Identify which cell holds the provided text, then report its [X, Y] central coordinate. 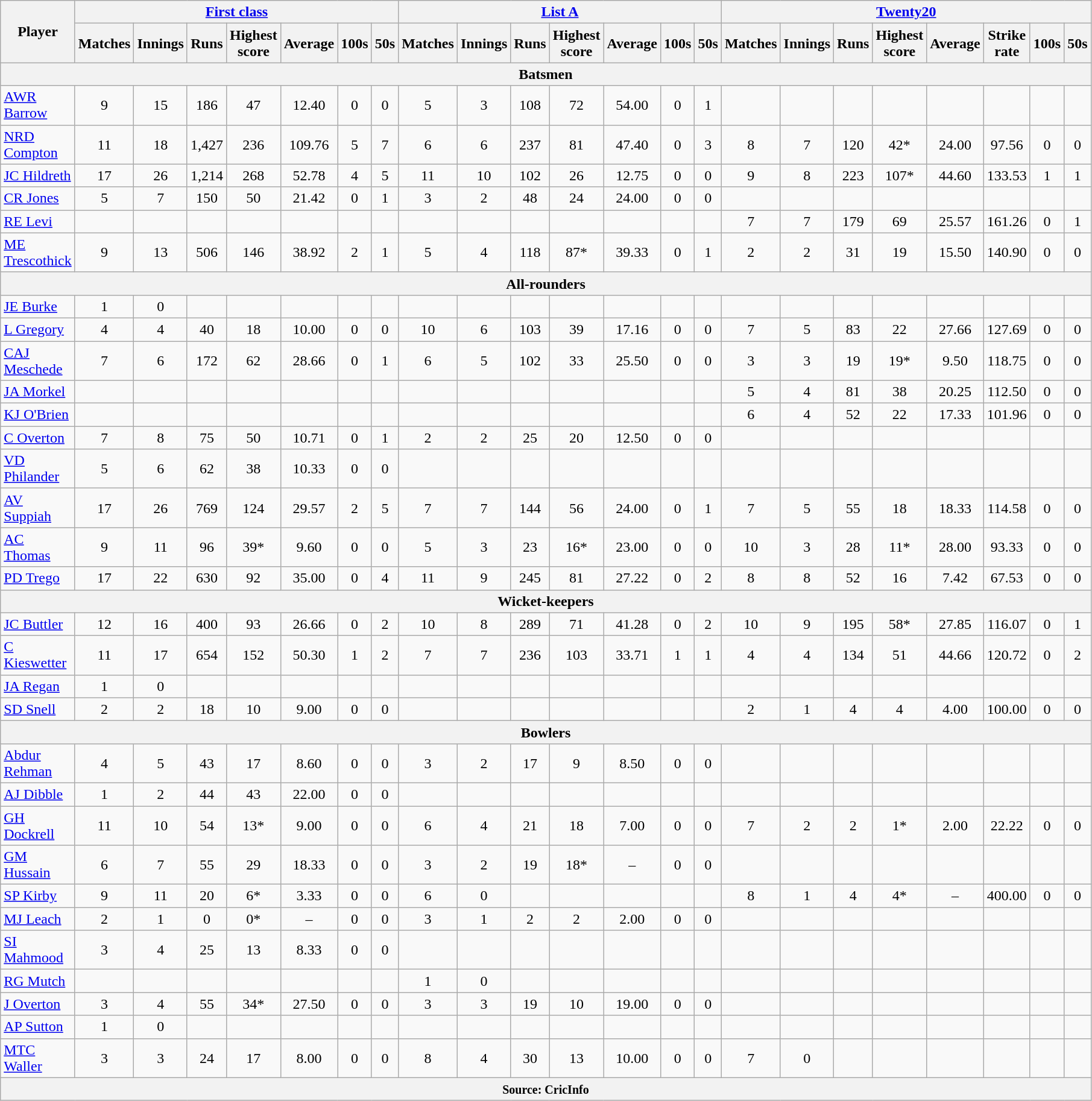
134 [853, 655]
124 [253, 508]
C Overton [38, 438]
75 [206, 438]
51 [900, 655]
16* [576, 547]
J Overton [38, 1004]
44 [206, 794]
108 [530, 105]
237 [530, 145]
146 [253, 252]
150 [206, 198]
118 [530, 252]
118.75 [1007, 361]
34* [253, 1004]
Batsmen [546, 74]
VD Philander [38, 469]
40 [206, 329]
39 [576, 329]
54.00 [632, 105]
109.76 [309, 145]
101.96 [1007, 415]
8.50 [632, 763]
7.00 [632, 825]
27.85 [955, 624]
144 [530, 508]
C Kieswetter [38, 655]
12.40 [309, 105]
223 [853, 175]
12 [104, 624]
100.00 [1007, 709]
186 [206, 105]
19* [900, 361]
21 [530, 825]
Player [38, 31]
9.50 [955, 361]
87* [576, 252]
3.33 [309, 896]
20.25 [955, 392]
769 [206, 508]
93 [253, 624]
245 [530, 578]
29 [253, 865]
506 [206, 252]
MJ Leach [38, 919]
30 [530, 1058]
10.33 [309, 469]
400 [206, 624]
Bowlers [546, 732]
67.53 [1007, 578]
27.50 [309, 1004]
9.60 [309, 547]
112.50 [1007, 392]
161.26 [1007, 221]
44.66 [955, 655]
SD Snell [38, 709]
400.00 [1007, 896]
10.71 [309, 438]
22.22 [1007, 825]
97.56 [1007, 145]
114.58 [1007, 508]
29.57 [309, 508]
116.07 [1007, 624]
SP Kirby [38, 896]
107* [900, 175]
52.78 [309, 175]
28.66 [309, 361]
6* [253, 896]
630 [206, 578]
0* [253, 919]
All-rounders [546, 283]
56 [576, 508]
41.28 [632, 624]
AWR Barrow [38, 105]
22.00 [309, 794]
PD Trego [38, 578]
33.71 [632, 655]
4.00 [955, 709]
289 [530, 624]
54 [206, 825]
Strike rate [1007, 43]
140.90 [1007, 252]
50.30 [309, 655]
25.57 [955, 221]
First class [236, 12]
JC Buttler [38, 624]
72 [576, 105]
AJ Dibble [38, 794]
58* [900, 624]
8.00 [309, 1058]
127.69 [1007, 329]
179 [853, 221]
19.00 [632, 1004]
RE Levi [38, 221]
28.00 [955, 547]
83 [853, 329]
JA Morkel [38, 392]
27.22 [632, 578]
27.66 [955, 329]
172 [206, 361]
Twenty20 [906, 12]
GM Hussain [38, 865]
47 [253, 105]
JE Burke [38, 306]
31 [853, 252]
AV Suppiah [38, 508]
17.16 [632, 329]
AC Thomas [38, 547]
MTC Waller [38, 1058]
47.40 [632, 145]
12.75 [632, 175]
21.42 [309, 198]
92 [253, 578]
17.33 [955, 415]
12.50 [632, 438]
18* [576, 865]
120 [853, 145]
35.00 [309, 578]
4* [900, 896]
1,427 [206, 145]
NRD Compton [38, 145]
120.72 [1007, 655]
7.42 [955, 578]
8.33 [309, 950]
Source: CricInfo [546, 1089]
39* [253, 547]
133.53 [1007, 175]
CR Jones [38, 198]
CAJ Meschede [38, 361]
11* [900, 547]
44.60 [955, 175]
654 [206, 655]
SI Mahmood [38, 950]
42* [900, 145]
152 [253, 655]
GH Dockrell [38, 825]
JA Regan [38, 686]
Abdur Rehman [38, 763]
96 [206, 547]
39.33 [632, 252]
15.50 [955, 252]
23 [530, 547]
1* [900, 825]
L Gregory [38, 329]
15 [160, 105]
93.33 [1007, 547]
23.00 [632, 547]
RG Mutch [38, 981]
69 [900, 221]
195 [853, 624]
26.66 [309, 624]
33 [576, 361]
Wicket-keepers [546, 601]
JC Hildreth [38, 175]
25.50 [632, 361]
List A [560, 12]
48 [530, 198]
8.60 [309, 763]
13* [253, 825]
KJ O'Brien [38, 415]
38.92 [309, 252]
28 [853, 547]
1,214 [206, 175]
71 [576, 624]
268 [253, 175]
ME Trescothick [38, 252]
AP Sutton [38, 1027]
